Extract the [x, y] coordinate from the center of the cell holding the provided text.  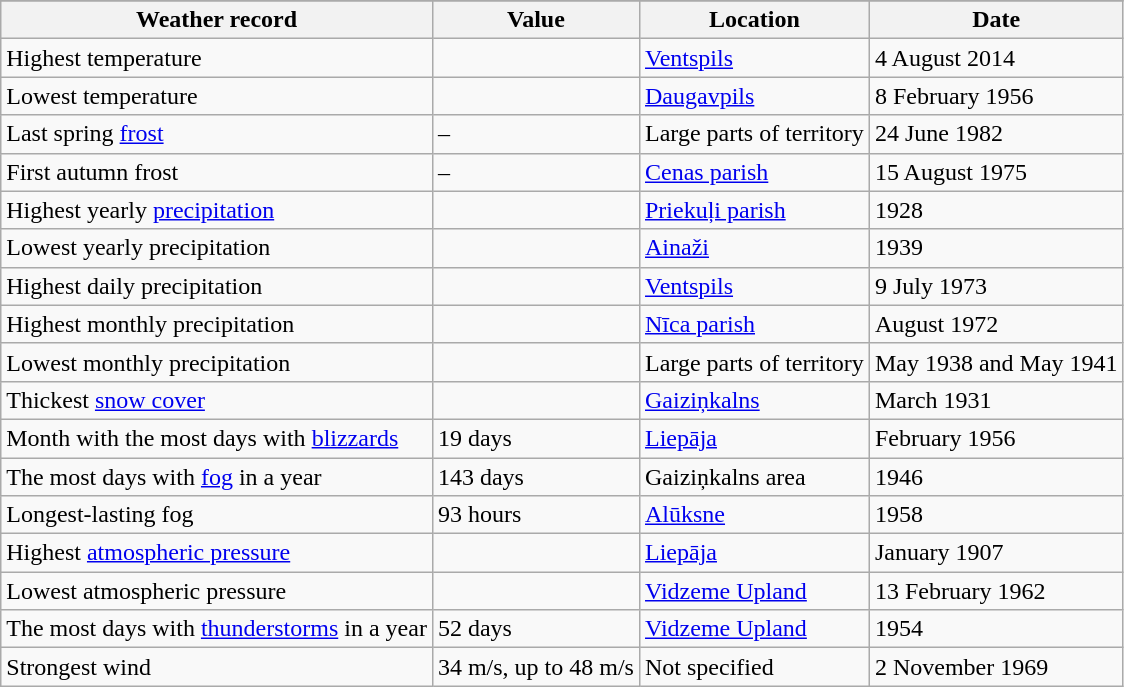
1928 [996, 210]
Lowest monthly precipitation [217, 362]
Highest temperature [217, 58]
Nīca parish [754, 324]
Lowest atmospheric pressure [217, 591]
13 February 1962 [996, 591]
2 November 1969 [996, 667]
19 days [536, 438]
1954 [996, 629]
Value [536, 20]
January 1907 [996, 553]
Highest monthly precipitation [217, 324]
The most days with fog in a year [217, 477]
Strongest wind [217, 667]
Not specified [754, 667]
Gaiziņkalns area [754, 477]
Highest atmospheric pressure [217, 553]
Location [754, 20]
February 1956 [996, 438]
Date [996, 20]
First autumn frost [217, 172]
Lowest yearly precipitation [217, 248]
1946 [996, 477]
August 1972 [996, 324]
15 August 1975 [996, 172]
1939 [996, 248]
Cenas parish [754, 172]
9 July 1973 [996, 286]
8 February 1956 [996, 96]
1958 [996, 515]
Last spring frost [217, 134]
34 m/s, up to 48 m/s [536, 667]
The most days with thunderstorms in a year [217, 629]
March 1931 [996, 400]
52 days [536, 629]
143 days [536, 477]
Priekuļi parish [754, 210]
Alūksne [754, 515]
Longest-lasting fog [217, 515]
Weather record [217, 20]
Highest daily precipitation [217, 286]
Daugavpils [754, 96]
Lowest temperature [217, 96]
24 June 1982 [996, 134]
May 1938 and May 1941 [996, 362]
Thickest snow cover [217, 400]
Gaiziņkalns [754, 400]
Month with the most days with blizzards [217, 438]
Highest yearly precipitation [217, 210]
Ainaži [754, 248]
93 hours [536, 515]
4 August 2014 [996, 58]
